Output the [X, Y] coordinate of the center of the cell containing the given text.  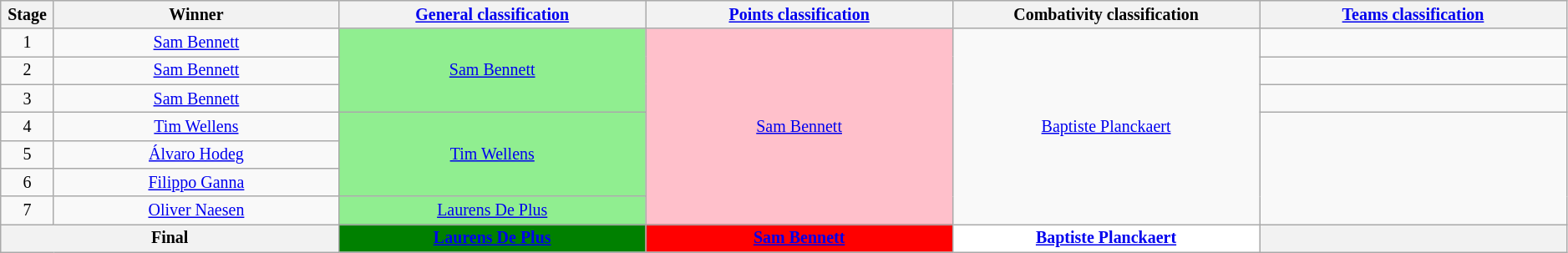
Álvaro Hodeg [195, 154]
Filippo Ganna [195, 182]
Winner [195, 15]
Points classification [799, 15]
2 [28, 70]
4 [28, 127]
Stage [28, 15]
General classification [493, 15]
Final [170, 239]
5 [28, 154]
Combativity classification [1106, 15]
7 [28, 210]
6 [28, 182]
Oliver Naesen [195, 210]
3 [28, 99]
1 [28, 43]
Teams classification [1413, 15]
